Pinpoint the cell where the given text exists, returning its (X, Y) midpoint coordinate. 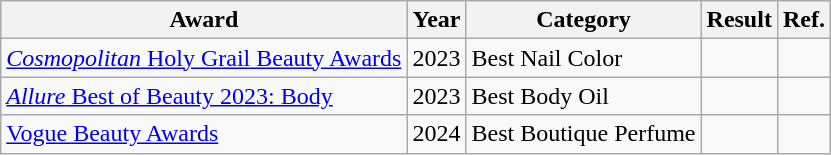
Ref. (804, 20)
Award (204, 20)
Cosmopolitan Holy Grail Beauty Awards (204, 58)
2024 (436, 134)
Best Nail Color (584, 58)
Vogue Beauty Awards (204, 134)
Category (584, 20)
Best Boutique Perfume (584, 134)
Allure Best of Beauty 2023: Body (204, 96)
Result (739, 20)
Year (436, 20)
Best Body Oil (584, 96)
